Locate the cell with the specified text and output its [X, Y] center coordinate. 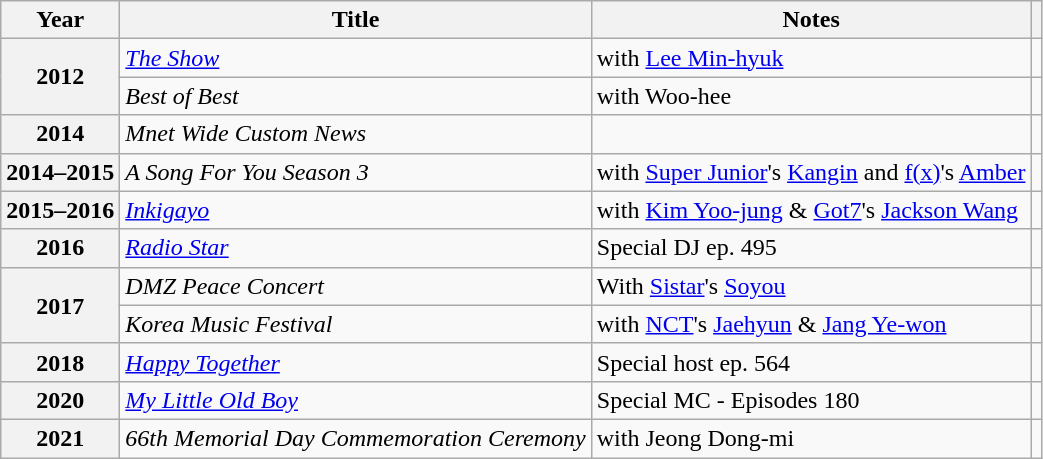
Year [60, 20]
with NCT's Jaehyun & Jang Ye-won [811, 324]
My Little Old Boy [356, 400]
Radio Star [356, 248]
Special host ep. 564 [811, 362]
With Sistar's Soyou [811, 286]
Special DJ ep. 495 [811, 248]
2012 [60, 77]
DMZ Peace Concert [356, 286]
Notes [811, 20]
Special MC - Episodes 180 [811, 400]
The Show [356, 58]
2017 [60, 305]
with Woo-hee [811, 96]
with Lee Min-hyuk [811, 58]
Title [356, 20]
2015–2016 [60, 210]
2018 [60, 362]
with Kim Yoo-jung & Got7's Jackson Wang [811, 210]
2021 [60, 438]
with Super Junior's Kangin and f(x)'s Amber [811, 172]
66th Memorial Day Commemoration Ceremony [356, 438]
2016 [60, 248]
Mnet Wide Custom News [356, 134]
with Jeong Dong-mi [811, 438]
A Song For You Season 3 [356, 172]
Best of Best [356, 96]
2014–2015 [60, 172]
Inkigayo [356, 210]
Korea Music Festival [356, 324]
2014 [60, 134]
2020 [60, 400]
Happy Together [356, 362]
